Provide the (x, y) coordinate of the cell's center where the given text is located.  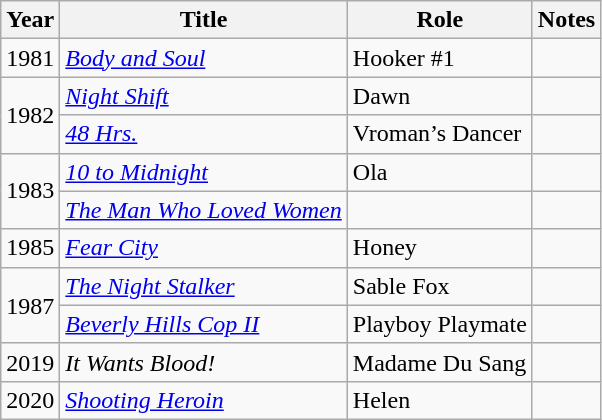
1987 (30, 305)
Body and Soul (204, 58)
48 Hrs. (204, 134)
Role (440, 20)
Title (204, 20)
10 to Midnight (204, 172)
1985 (30, 248)
The Man Who Loved Women (204, 210)
1983 (30, 191)
1981 (30, 58)
Shooting Heroin (204, 400)
Night Shift (204, 96)
Dawn (440, 96)
Ola (440, 172)
Sable Fox (440, 286)
Hooker #1 (440, 58)
The Night Stalker (204, 286)
Madame Du Sang (440, 362)
Playboy Playmate (440, 324)
Helen (440, 400)
1982 (30, 115)
Vroman’s Dancer (440, 134)
Year (30, 20)
Notes (566, 20)
Beverly Hills Cop II (204, 324)
Honey (440, 248)
2019 (30, 362)
2020 (30, 400)
It Wants Blood! (204, 362)
Fear City (204, 248)
